Capture the cell that displays the provided text and extract its [X, Y] central coordinate. 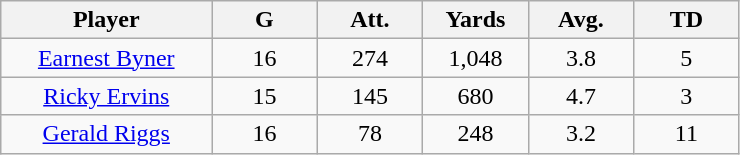
248 [476, 134]
11 [687, 134]
4.7 [580, 96]
Avg. [580, 20]
274 [370, 58]
680 [476, 96]
3 [687, 96]
Earnest Byner [106, 58]
3.8 [580, 58]
Ricky Ervins [106, 96]
Att. [370, 20]
3.2 [580, 134]
145 [370, 96]
TD [687, 20]
G [264, 20]
78 [370, 134]
5 [687, 58]
1,048 [476, 58]
Gerald Riggs [106, 134]
Yards [476, 20]
Player [106, 20]
15 [264, 96]
